Scan for the cell matching the given text and deliver its (x, y) coordinate at center. 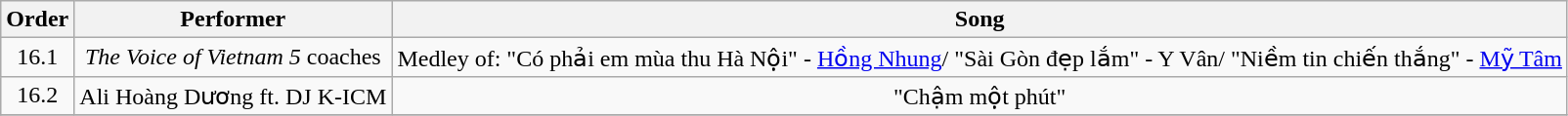
16.2 (37, 96)
"Chậm một phút" (980, 96)
The Voice of Vietnam 5 coaches (233, 58)
16.1 (37, 58)
Order (37, 19)
Performer (233, 19)
Song (980, 19)
Medley of: "Có phải em mùa thu Hà Nội" - Hồng Nhung/ "Sài Gòn đẹp lắm" - Y Vân/ "Niềm tin chiến thắng" - Mỹ Tâm (980, 58)
Ali Hoàng Dương ft. DJ K-ICM (233, 96)
